Find where the given text appears and provide that cell's center as (X, Y) coordinate. 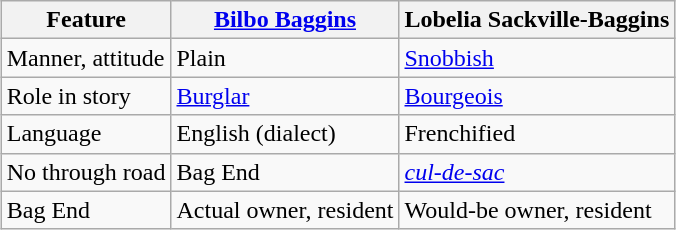
Bourgeois (537, 96)
Actual owner, resident (285, 210)
No through road (86, 172)
Plain (285, 58)
Would-be owner, resident (537, 210)
Language (86, 134)
Role in story (86, 96)
cul-de-sac (537, 172)
Burglar (285, 96)
English (dialect) (285, 134)
Bilbo Baggins (285, 20)
Frenchified (537, 134)
Snobbish (537, 58)
Manner, attitude (86, 58)
Feature (86, 20)
Lobelia Sackville-Baggins (537, 20)
